Detect which cell encompasses the target text, then output its [X, Y] center coordinate. 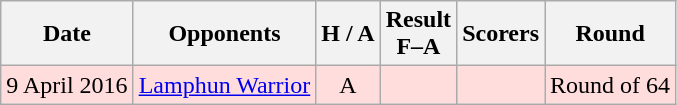
ResultF–A [418, 34]
Date [67, 34]
Round of 64 [610, 85]
Scorers [501, 34]
Lamphun Warrior [224, 85]
9 April 2016 [67, 85]
Opponents [224, 34]
H / A [348, 34]
A [348, 85]
Round [610, 34]
